Scan for the cell matching the given text and deliver its (X, Y) coordinate at center. 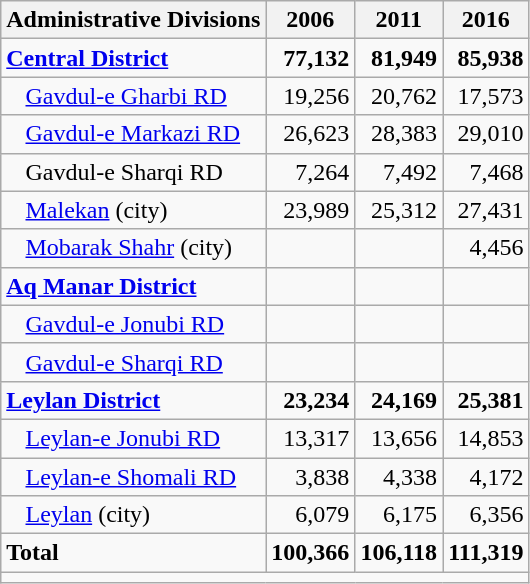
6,079 (310, 515)
20,762 (399, 96)
13,656 (399, 438)
85,938 (486, 58)
Gavdul-e Jonubi RD (134, 324)
106,118 (399, 553)
13,317 (310, 438)
7,492 (399, 172)
27,431 (486, 210)
Aq Manar District (134, 286)
26,623 (310, 134)
4,172 (486, 477)
4,456 (486, 248)
111,319 (486, 553)
Leylan-e Jonubi RD (134, 438)
14,853 (486, 438)
Leylan District (134, 400)
Central District (134, 58)
29,010 (486, 134)
Gavdul-e Markazi RD (134, 134)
Leylan (city) (134, 515)
17,573 (486, 96)
7,468 (486, 172)
2011 (399, 20)
23,234 (310, 400)
28,383 (399, 134)
Leylan-e Shomali RD (134, 477)
25,381 (486, 400)
77,132 (310, 58)
Malekan (city) (134, 210)
Total (134, 553)
3,838 (310, 477)
24,169 (399, 400)
4,338 (399, 477)
Mobarak Shahr (city) (134, 248)
19,256 (310, 96)
81,949 (399, 58)
2006 (310, 20)
7,264 (310, 172)
6,175 (399, 515)
25,312 (399, 210)
2016 (486, 20)
100,366 (310, 553)
23,989 (310, 210)
Administrative Divisions (134, 20)
Gavdul-e Gharbi RD (134, 96)
6,356 (486, 515)
